Search for the cell housing the specified text and yield its [x, y] center coordinate. 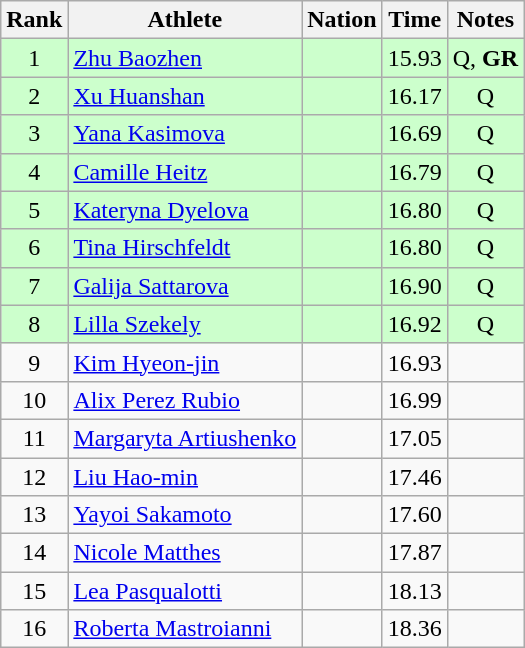
9 [34, 362]
6 [34, 248]
17.60 [414, 515]
16.17 [414, 96]
5 [34, 210]
Margaryta Artiushenko [185, 438]
Nicole Matthes [185, 553]
Camille Heitz [185, 172]
14 [34, 553]
Athlete [185, 20]
Zhu Baozhen [185, 58]
Notes [485, 20]
17.05 [414, 438]
Nation [342, 20]
15 [34, 591]
16.93 [414, 362]
17.87 [414, 553]
17.46 [414, 477]
Lilla Szekely [185, 324]
Q, GR [485, 58]
15.93 [414, 58]
16.69 [414, 134]
Tina Hirschfeldt [185, 248]
8 [34, 324]
Yayoi Sakamoto [185, 515]
16.90 [414, 286]
18.13 [414, 591]
Galija Sattarova [185, 286]
18.36 [414, 629]
16.99 [414, 400]
Yana Kasimova [185, 134]
Alix Perez Rubio [185, 400]
12 [34, 477]
Liu Hao-min [185, 477]
3 [34, 134]
16.79 [414, 172]
2 [34, 96]
16 [34, 629]
11 [34, 438]
Kim Hyeon-jin [185, 362]
Xu Huanshan [185, 96]
Kateryna Dyelova [185, 210]
Rank [34, 20]
Lea Pasqualotti [185, 591]
1 [34, 58]
Time [414, 20]
16.92 [414, 324]
10 [34, 400]
7 [34, 286]
13 [34, 515]
4 [34, 172]
Roberta Mastroianni [185, 629]
